Search for the cell housing the specified text and yield its [X, Y] center coordinate. 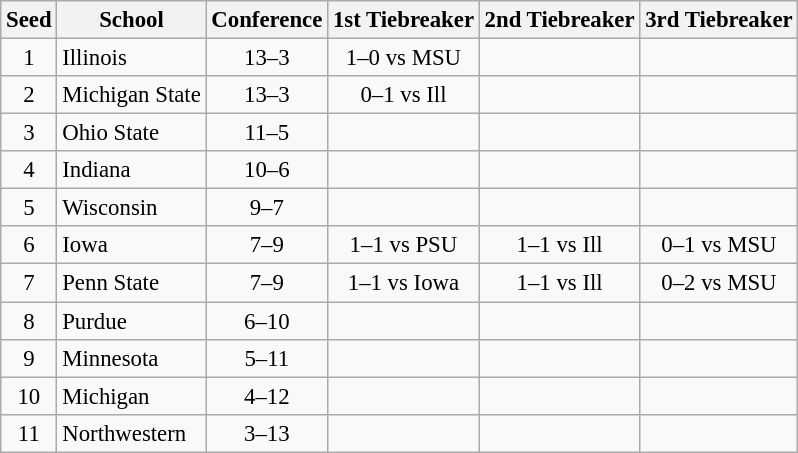
3rd Tiebreaker [719, 20]
Ohio State [132, 133]
1st Tiebreaker [404, 20]
7 [29, 283]
9–7 [267, 208]
1–1 vs Iowa [404, 283]
9 [29, 358]
Conference [267, 20]
3 [29, 133]
11–5 [267, 133]
Iowa [132, 245]
Michigan [132, 396]
2 [29, 95]
Purdue [132, 321]
6–10 [267, 321]
6 [29, 245]
Minnesota [132, 358]
10–6 [267, 170]
Illinois [132, 58]
1–0 vs MSU [404, 58]
Michigan State [132, 95]
School [132, 20]
4–12 [267, 396]
1 [29, 58]
Seed [29, 20]
8 [29, 321]
2nd Tiebreaker [560, 20]
Indiana [132, 170]
0–2 vs MSU [719, 283]
3–13 [267, 433]
Wisconsin [132, 208]
4 [29, 170]
Northwestern [132, 433]
5 [29, 208]
11 [29, 433]
1–1 vs PSU [404, 245]
10 [29, 396]
0–1 vs Ill [404, 95]
0–1 vs MSU [719, 245]
5–11 [267, 358]
Penn State [132, 283]
